From the cell containing the given text, extract its center point as [X, Y] coordinate. 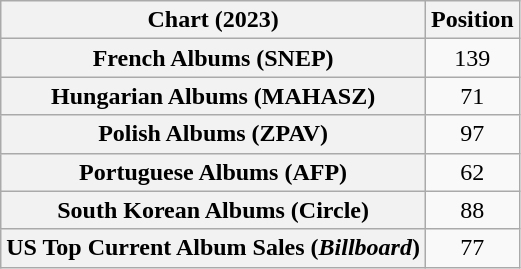
Polish Albums (ZPAV) [214, 134]
Position [472, 20]
Hungarian Albums (MAHASZ) [214, 96]
Portuguese Albums (AFP) [214, 172]
97 [472, 134]
62 [472, 172]
French Albums (SNEP) [214, 58]
88 [472, 210]
71 [472, 96]
139 [472, 58]
77 [472, 248]
US Top Current Album Sales (Billboard) [214, 248]
Chart (2023) [214, 20]
South Korean Albums (Circle) [214, 210]
